Search for the cell housing the specified text and yield its (X, Y) center coordinate. 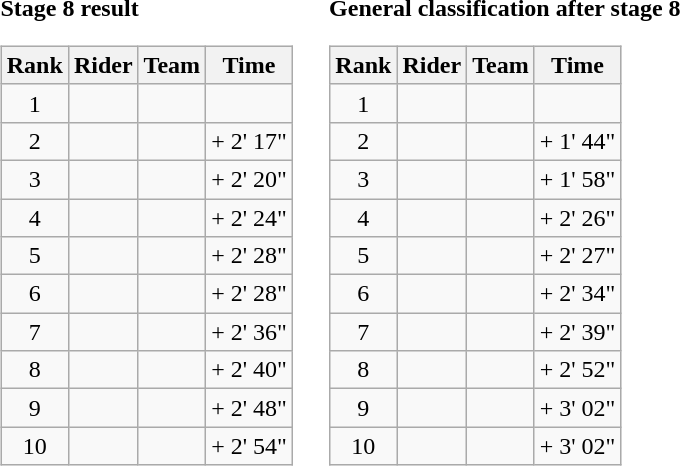
+ 2' 27" (578, 256)
+ 1' 58" (578, 179)
+ 2' 48" (250, 408)
+ 2' 36" (250, 332)
+ 2' 34" (578, 294)
+ 2' 17" (250, 141)
+ 2' 39" (578, 332)
+ 2' 24" (250, 217)
+ 2' 26" (578, 217)
+ 2' 20" (250, 179)
+ 1' 44" (578, 141)
+ 2' 40" (250, 370)
+ 2' 52" (578, 370)
+ 2' 54" (250, 446)
